Identify which cell holds the provided text, then report its [X, Y] central coordinate. 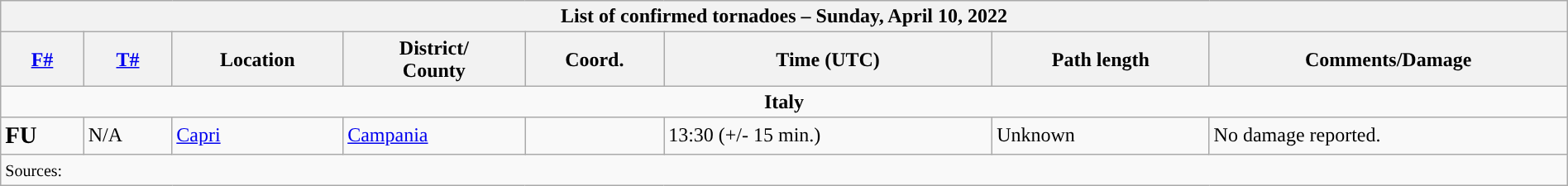
Time (UTC) [829, 60]
Italy [784, 102]
Location [258, 60]
Capri [258, 136]
N/A [127, 136]
13:30 (+/- 15 min.) [829, 136]
F# [42, 60]
Campania [434, 136]
T# [127, 60]
No damage reported. [1388, 136]
Path length [1101, 60]
FU [42, 136]
List of confirmed tornadoes – Sunday, April 10, 2022 [784, 17]
Unknown [1101, 136]
Comments/Damage [1388, 60]
District/County [434, 60]
Coord. [595, 60]
Sources: [784, 169]
